Extract the (X, Y) coordinate from the center of the cell holding the provided text.  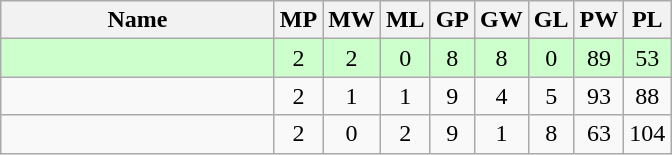
5 (551, 96)
PW (599, 20)
53 (648, 58)
MW (352, 20)
Name (138, 20)
GL (551, 20)
GW (502, 20)
4 (502, 96)
63 (599, 134)
104 (648, 134)
89 (599, 58)
GP (452, 20)
ML (405, 20)
PL (648, 20)
MP (298, 20)
88 (648, 96)
93 (599, 96)
